Determine the (X, Y) coordinate at the center of the cell enclosing the given text.  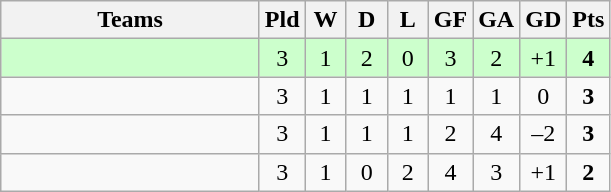
W (326, 20)
GA (496, 20)
Pld (282, 20)
GF (450, 20)
Pts (588, 20)
Teams (130, 20)
L (408, 20)
GD (544, 20)
–2 (544, 134)
D (366, 20)
